Search for the cell housing the specified text and yield its [x, y] center coordinate. 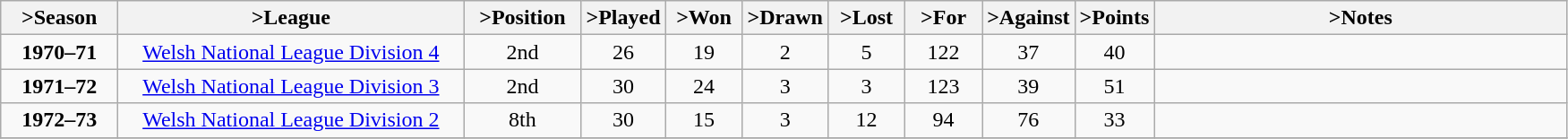
Welsh National League Division 4 [291, 52]
1972–73 [59, 120]
8th [523, 120]
>Season [59, 18]
1971–72 [59, 86]
24 [704, 86]
33 [1114, 120]
>Position [523, 18]
12 [866, 120]
>Notes [1361, 18]
>Lost [866, 18]
1970–71 [59, 52]
122 [944, 52]
>League [291, 18]
123 [944, 86]
>Drawn [784, 18]
2 [784, 52]
37 [1028, 52]
76 [1028, 120]
>Won [704, 18]
>Points [1114, 18]
Welsh National League Division 2 [291, 120]
>Played [623, 18]
94 [944, 120]
51 [1114, 86]
>For [944, 18]
Welsh National League Division 3 [291, 86]
19 [704, 52]
5 [866, 52]
>Against [1028, 18]
26 [623, 52]
15 [704, 120]
39 [1028, 86]
40 [1114, 52]
